For the text-containing cell, return its midpoint in [x, y] coordinate format. 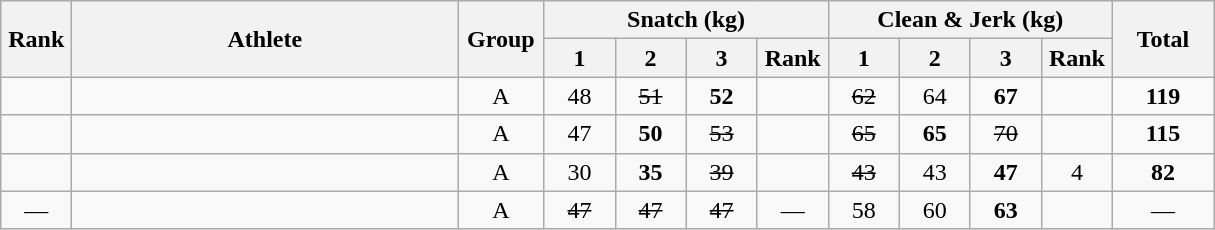
82 [1162, 172]
67 [1006, 96]
70 [1006, 134]
64 [934, 96]
35 [650, 172]
53 [722, 134]
51 [650, 96]
Athlete [265, 39]
62 [864, 96]
30 [580, 172]
63 [1006, 210]
39 [722, 172]
Group [501, 39]
Clean & Jerk (kg) [970, 20]
58 [864, 210]
48 [580, 96]
119 [1162, 96]
Snatch (kg) [686, 20]
50 [650, 134]
115 [1162, 134]
52 [722, 96]
60 [934, 210]
Total [1162, 39]
4 [1076, 172]
